Determine the [X, Y] coordinate at the center of the cell enclosing the given text.  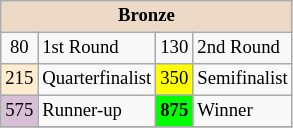
575 [20, 112]
Winner [242, 112]
Quarterfinalist [97, 80]
2nd Round [242, 48]
80 [20, 48]
1st Round [97, 48]
215 [20, 80]
350 [174, 80]
Bronze [146, 16]
875 [174, 112]
Runner-up [97, 112]
130 [174, 48]
Semifinalist [242, 80]
